Return [x, y] of the center of cell containing provided text 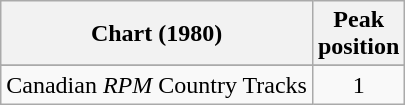
Peakposition [358, 34]
1 [358, 85]
Chart (1980) [157, 34]
Canadian RPM Country Tracks [157, 85]
